Detect which cell encompasses the target text, then output its (X, Y) center coordinate. 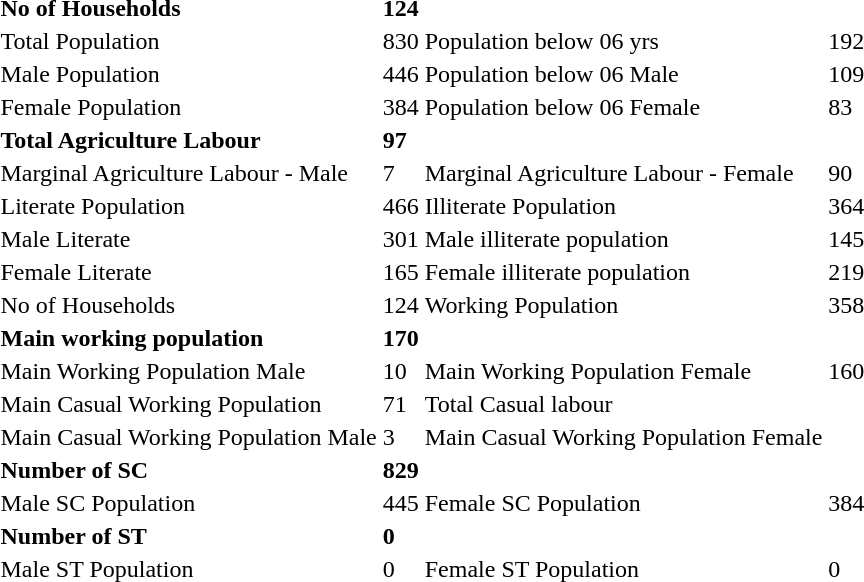
466 (400, 206)
Female SC Population (624, 503)
165 (400, 272)
Illiterate Population (624, 206)
829 (400, 470)
10 (400, 371)
71 (400, 404)
Total Casual labour (624, 404)
Male illiterate population (624, 239)
7 (400, 173)
124 (400, 305)
Female illiterate population (624, 272)
Marginal Agriculture Labour - Female (624, 173)
Main Casual Working Population Female (624, 437)
0 (400, 536)
Main Working Population Female (624, 371)
170 (400, 338)
Working Population (624, 305)
Population below 06 Male (624, 74)
97 (400, 140)
Population below 06 yrs (624, 41)
446 (400, 74)
445 (400, 503)
830 (400, 41)
Population below 06 Female (624, 107)
301 (400, 239)
384 (400, 107)
3 (400, 437)
